For the text-containing cell, return its midpoint in [x, y] coordinate format. 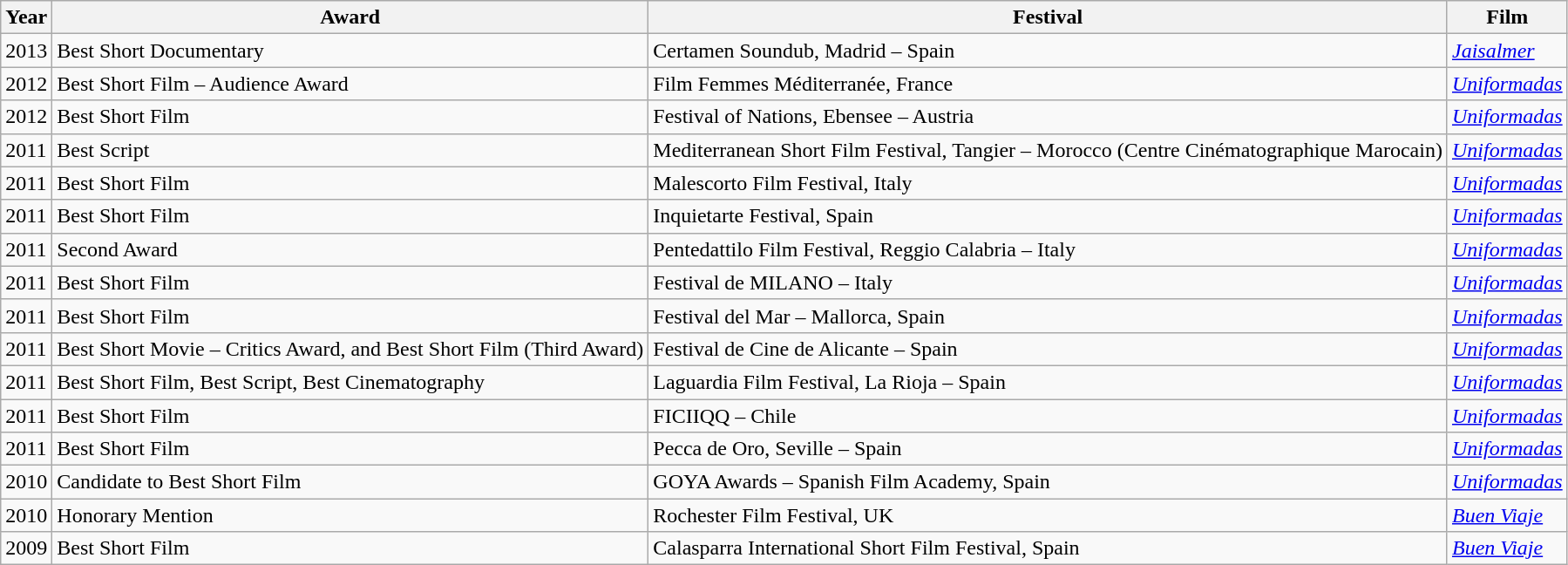
2009 [26, 548]
2013 [26, 51]
Festival of Nations, Ebensee – Austria [1048, 117]
FICIIQQ – Chile [1048, 416]
Jaisalmer [1507, 51]
GOYA Awards – Spanish Film Academy, Spain [1048, 482]
Pecca de Oro, Seville – Spain [1048, 449]
Festival de Cine de Alicante – Spain [1048, 349]
Year [26, 17]
Inquietarte Festival, Spain [1048, 216]
Calasparra International Short Film Festival, Spain [1048, 548]
Rochester Film Festival, UK [1048, 515]
Laguardia Film Festival, La Rioja – Spain [1048, 382]
Candidate to Best Short Film [350, 482]
Film Femmes Méditerranée, France [1048, 84]
Second Award [350, 249]
Best Short Movie – Critics Award, and Best Short Film (Third Award) [350, 349]
Film [1507, 17]
Best Script [350, 150]
Festival [1048, 17]
Pentedattilo Film Festival, Reggio Calabria – Italy [1048, 249]
Certamen Soundub, Madrid – Spain [1048, 51]
Festival del Mar – Mallorca, Spain [1048, 316]
Mediterranean Short Film Festival, Tangier – Morocco (Centre Cinématographique Marocain) [1048, 150]
Malescorto Film Festival, Italy [1048, 183]
Festival de MILANO – Italy [1048, 282]
Honorary Mention [350, 515]
Best Short Film, Best Script, Best Cinematography [350, 382]
Award [350, 17]
Best Short Documentary [350, 51]
Best Short Film – Audience Award [350, 84]
